Detect which cell encompasses the target text, then output its (X, Y) center coordinate. 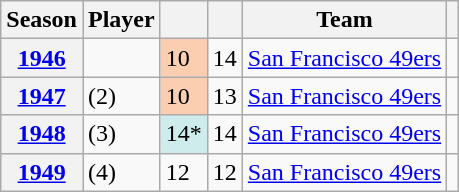
Season (42, 20)
1947 (42, 96)
13 (224, 96)
(2) (121, 96)
1949 (42, 172)
14* (184, 134)
Team (344, 20)
1948 (42, 134)
(4) (121, 172)
1946 (42, 58)
Player (121, 20)
(3) (121, 134)
